Scan for the cell matching the given text and deliver its [X, Y] coordinate at center. 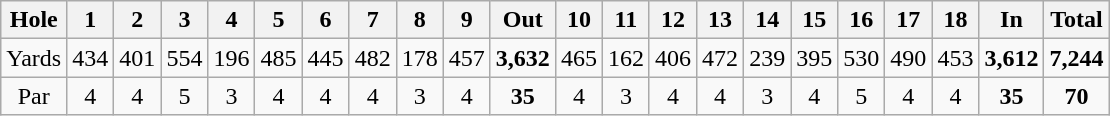
445 [326, 58]
434 [90, 58]
472 [720, 58]
17 [908, 20]
453 [956, 58]
10 [578, 20]
Yards [34, 58]
12 [672, 20]
196 [232, 58]
Hole [34, 20]
15 [814, 20]
6 [326, 20]
2 [138, 20]
239 [768, 58]
401 [138, 58]
Out [522, 20]
8 [420, 20]
482 [372, 58]
554 [184, 58]
14 [768, 20]
395 [814, 58]
13 [720, 20]
485 [278, 58]
7 [372, 20]
7,244 [1076, 58]
490 [908, 58]
Par [34, 96]
18 [956, 20]
406 [672, 58]
465 [578, 58]
16 [862, 20]
9 [466, 20]
70 [1076, 96]
3,632 [522, 58]
11 [626, 20]
457 [466, 58]
530 [862, 58]
In [1012, 20]
3,612 [1012, 58]
1 [90, 20]
178 [420, 58]
162 [626, 58]
Total [1076, 20]
